Scan for the cell matching the given text and deliver its [x, y] coordinate at center. 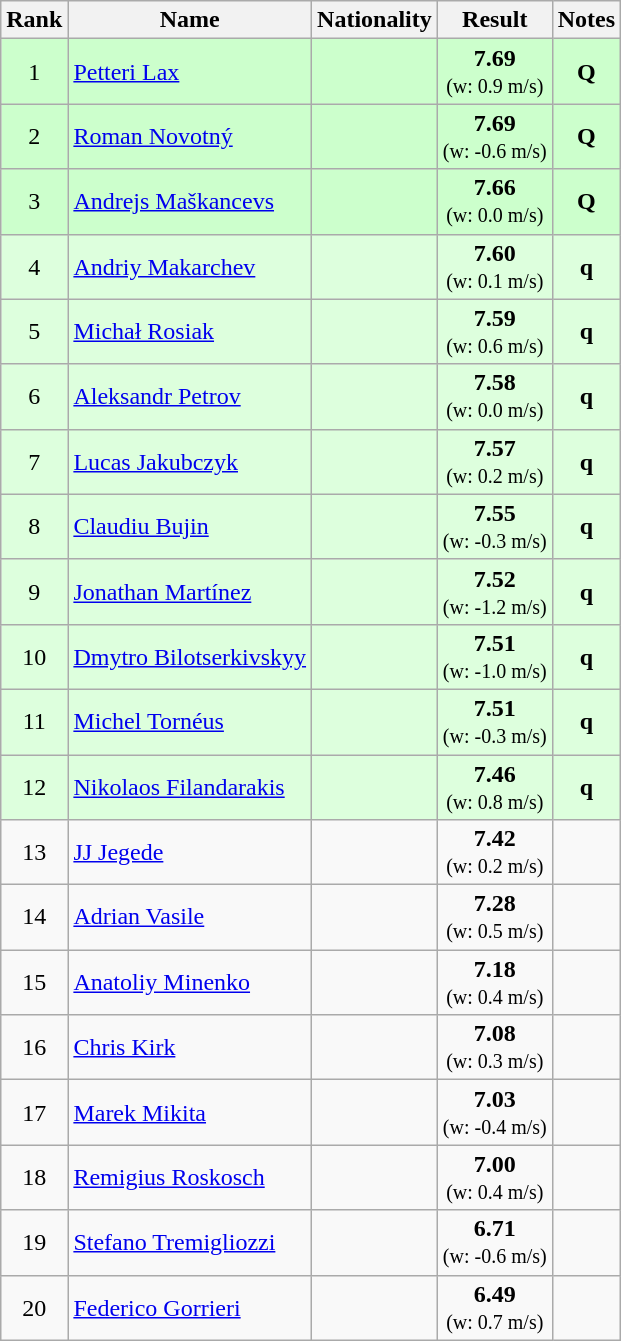
7.51(w: -0.3 m/s) [494, 722]
Adrian Vasile [190, 918]
Roman Novotný [190, 136]
1 [34, 72]
Remigius Roskosch [190, 1178]
7.28(w: 0.5 m/s) [494, 918]
Michał Rosiak [190, 332]
7.57(w: 0.2 m/s) [494, 462]
7.18(w: 0.4 m/s) [494, 982]
Federico Gorrieri [190, 1308]
7.42(w: 0.2 m/s) [494, 852]
Anatoliy Minenko [190, 982]
Michel Tornéus [190, 722]
7.69(w: -0.6 m/s) [494, 136]
Andriy Makarchev [190, 266]
7.51(w: -1.0 m/s) [494, 656]
7.59(w: 0.6 m/s) [494, 332]
Notes [586, 20]
6.49(w: 0.7 m/s) [494, 1308]
6.71(w: -0.6 m/s) [494, 1242]
Jonathan Martínez [190, 592]
Rank [34, 20]
Nikolaos Filandarakis [190, 786]
19 [34, 1242]
Claudiu Bujin [190, 526]
9 [34, 592]
4 [34, 266]
7.52(w: -1.2 m/s) [494, 592]
18 [34, 1178]
20 [34, 1308]
7.66(w: 0.0 m/s) [494, 202]
12 [34, 786]
7.00(w: 0.4 m/s) [494, 1178]
11 [34, 722]
5 [34, 332]
Petteri Lax [190, 72]
7.69(w: 0.9 m/s) [494, 72]
13 [34, 852]
2 [34, 136]
JJ Jegede [190, 852]
Chris Kirk [190, 1048]
Andrejs Maškancevs [190, 202]
14 [34, 918]
Nationality [375, 20]
3 [34, 202]
Stefano Tremigliozzi [190, 1242]
10 [34, 656]
Dmytro Bilotserkivskyy [190, 656]
7.60(w: 0.1 m/s) [494, 266]
Name [190, 20]
7.58(w: 0.0 m/s) [494, 396]
7.55(w: -0.3 m/s) [494, 526]
7.03(w: -0.4 m/s) [494, 1112]
7.46(w: 0.8 m/s) [494, 786]
7.08(w: 0.3 m/s) [494, 1048]
Result [494, 20]
Aleksandr Petrov [190, 396]
15 [34, 982]
Marek Mikita [190, 1112]
7 [34, 462]
Lucas Jakubczyk [190, 462]
8 [34, 526]
6 [34, 396]
16 [34, 1048]
17 [34, 1112]
